Pinpoint the cell where the given text exists, returning its (X, Y) midpoint coordinate. 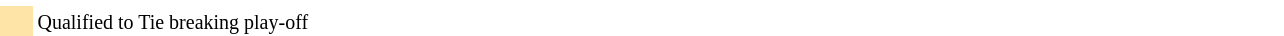
Qualified to Tie breaking play-off (660, 21)
